Find where the given text appears and provide that cell's center as (x, y) coordinate. 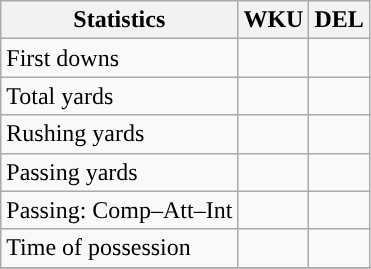
First downs (120, 58)
Statistics (120, 20)
Passing: Comp–Att–Int (120, 210)
Total yards (120, 96)
DEL (339, 20)
Time of possession (120, 248)
WKU (274, 20)
Passing yards (120, 172)
Rushing yards (120, 134)
